Return the (X, Y) coordinate for the center point of the cell that contains the specified text.  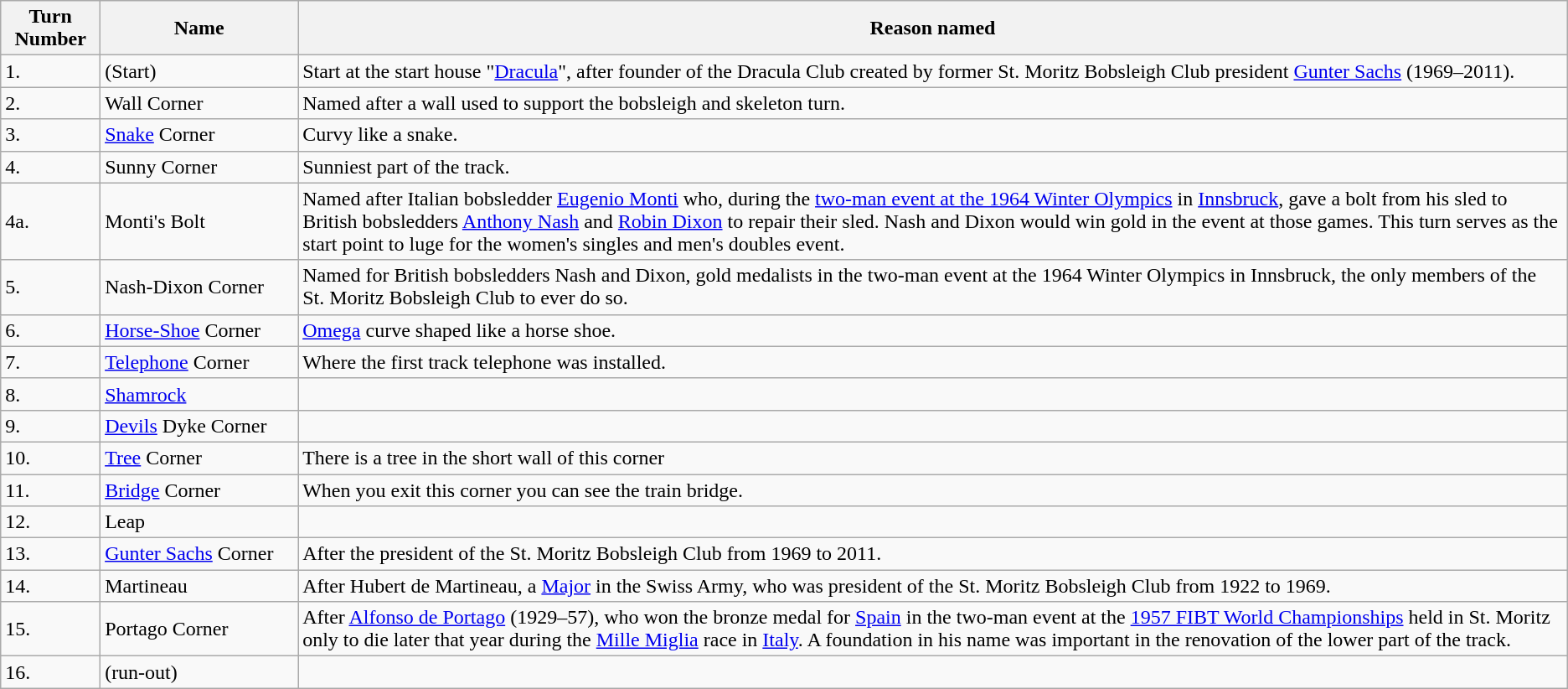
Martineau (199, 586)
9. (50, 426)
Start at the start house "Dracula", after founder of the Dracula Club created by former St. Moritz Bobsleigh Club president Gunter Sachs (1969–2011). (933, 71)
12. (50, 522)
10. (50, 458)
Nash-Dixon Corner (199, 287)
Named after a wall used to support the bobsleigh and skeleton turn. (933, 103)
1. (50, 71)
Telephone Corner (199, 362)
After the president of the St. Moritz Bobsleigh Club from 1969 to 2011. (933, 554)
Reason named (933, 28)
16. (50, 672)
Devils Dyke Corner (199, 426)
3. (50, 135)
Curvy like a snake. (933, 135)
Tree Corner (199, 458)
Leap (199, 522)
11. (50, 490)
Gunter Sachs Corner (199, 554)
Monti's Bolt (199, 221)
Turn Number (50, 28)
Name (199, 28)
Bridge Corner (199, 490)
There is a tree in the short wall of this corner (933, 458)
Snake Corner (199, 135)
Sunny Corner (199, 167)
2. (50, 103)
Shamrock (199, 394)
(Start) (199, 71)
14. (50, 586)
13. (50, 554)
4a. (50, 221)
When you exit this corner you can see the train bridge. (933, 490)
5. (50, 287)
6. (50, 330)
Omega curve shaped like a horse shoe. (933, 330)
Horse-Shoe Corner (199, 330)
15. (50, 629)
Portago Corner (199, 629)
After Hubert de Martineau, a Major in the Swiss Army, who was president of the St. Moritz Bobsleigh Club from 1922 to 1969. (933, 586)
Wall Corner (199, 103)
Where the first track telephone was installed. (933, 362)
(run-out) (199, 672)
7. (50, 362)
8. (50, 394)
Sunniest part of the track. (933, 167)
4. (50, 167)
